Output the (X, Y) coordinate of the center of the cell containing the given text.  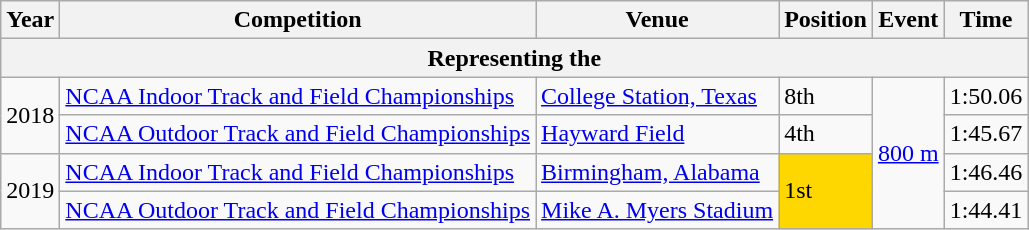
Representing the (514, 58)
Year (30, 20)
8th (826, 96)
2019 (30, 191)
1st (826, 191)
Time (986, 20)
Hayward Field (658, 134)
Event (908, 20)
Position (826, 20)
1:44.41 (986, 210)
1:45.67 (986, 134)
Birmingham, Alabama (658, 172)
Mike A. Myers Stadium (658, 210)
College Station, Texas (658, 96)
1:50.06 (986, 96)
4th (826, 134)
2018 (30, 115)
Competition (298, 20)
1:46.46 (986, 172)
800 m (908, 153)
Venue (658, 20)
